Provide the [X, Y] coordinate of the cell's center where the given text is located.  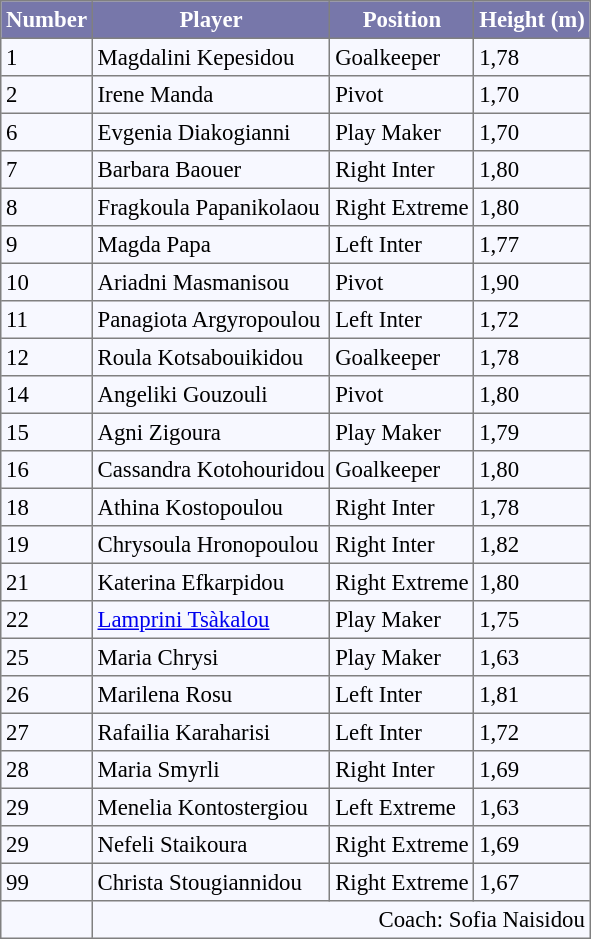
10 [47, 282]
8 [47, 207]
Angeliki Gouzouli [211, 395]
Irene Manda [211, 95]
27 [47, 732]
Cassandra Kotohouridou [211, 470]
16 [47, 470]
1,67 [532, 882]
Agni Zigoura [211, 432]
Lamprini Tsàkalou [211, 620]
Barbara Baouer [211, 170]
Number [47, 20]
Maria Chrysi [211, 657]
11 [47, 320]
1,79 [532, 432]
Panagiota Argyropoulou [211, 320]
Magda Papa [211, 245]
Evgenia Diakogianni [211, 132]
1,77 [532, 245]
Marilena Rosu [211, 695]
Menelia Kontostergiou [211, 807]
9 [47, 245]
18 [47, 507]
Nefeli Staikoura [211, 845]
Position [402, 20]
26 [47, 695]
Rafailia Karaharisi [211, 732]
99 [47, 882]
Fragkoula Papanikolaou [211, 207]
Left Extreme [402, 807]
1,90 [532, 282]
1,75 [532, 620]
1,82 [532, 545]
21 [47, 582]
Katerina Efkarpidou [211, 582]
14 [47, 395]
6 [47, 132]
1 [47, 57]
Chrysoula Hronopoulou [211, 545]
12 [47, 357]
2 [47, 95]
Magdalini Kepesidou [211, 57]
22 [47, 620]
Ariadni Masmanisou [211, 282]
Player [211, 20]
Athina Kostopoulou [211, 507]
Height (m) [532, 20]
15 [47, 432]
Roula Kotsabouikidou [211, 357]
Christa Stougiannidou [211, 882]
19 [47, 545]
28 [47, 770]
7 [47, 170]
Maria Smyrli [211, 770]
25 [47, 657]
Coach: Sofia Naisidou [341, 920]
1,81 [532, 695]
